Return the (X, Y) coordinate for the center point of the cell that contains the specified text.  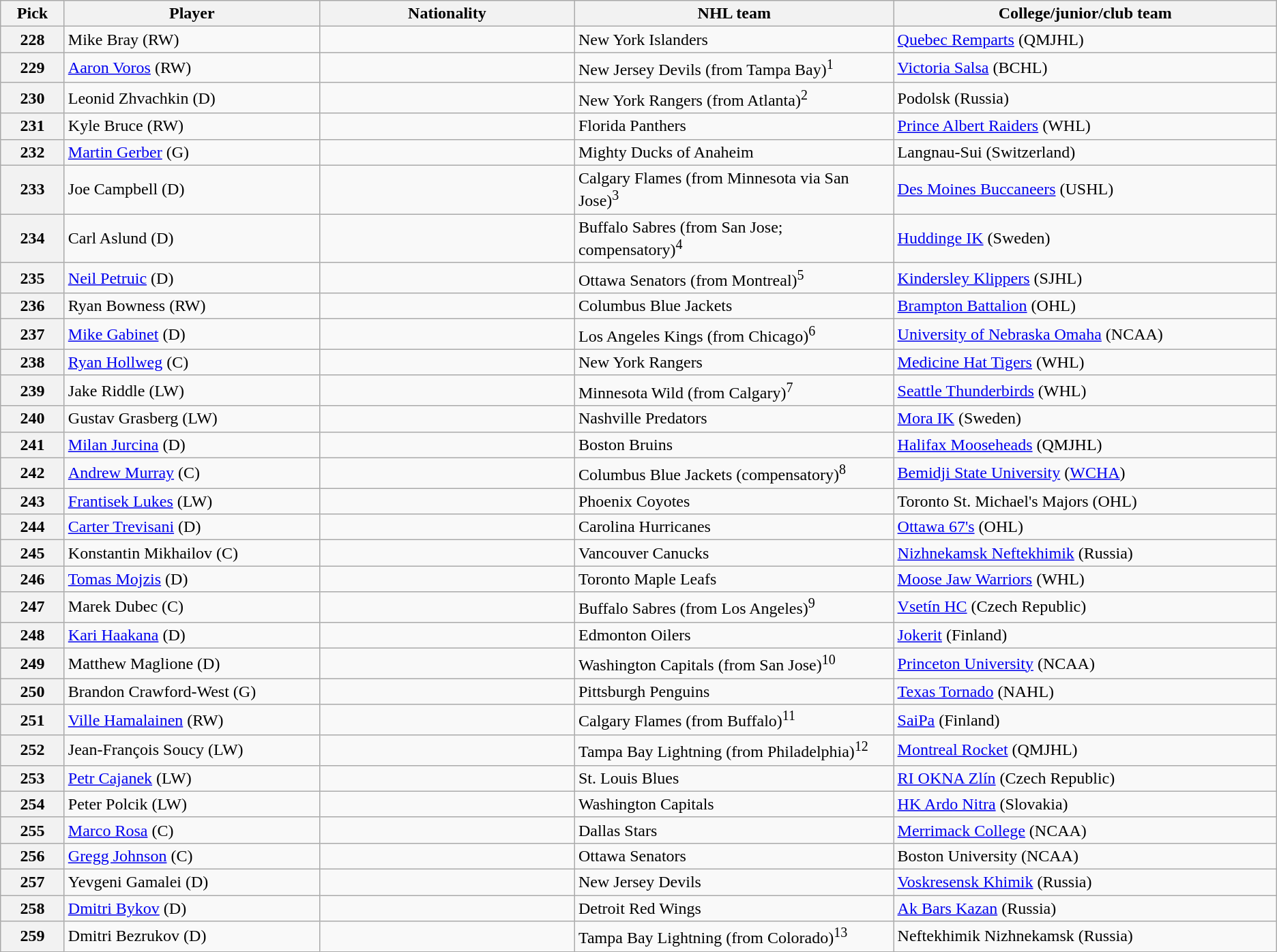
Mike Gabinet (D) (192, 334)
235 (33, 278)
Tampa Bay Lightning (from Colorado)13 (734, 937)
Huddinge IK (Sweden) (1085, 239)
Voskresensk Khimik (Russia) (1085, 882)
Yevgeni Gamalei (D) (192, 882)
Kyle Bruce (RW) (192, 126)
238 (33, 362)
Gregg Johnson (C) (192, 856)
251 (33, 720)
Marek Dubec (C) (192, 607)
Vsetín HC (Czech Republic) (1085, 607)
Dallas Stars (734, 830)
244 (33, 527)
Ottawa Senators (734, 856)
New Jersey Devils (from Tampa Bay)1 (734, 68)
Martin Gerber (G) (192, 152)
Dmitri Bykov (D) (192, 908)
Andrew Murray (C) (192, 473)
RI OKNA Zlín (Czech Republic) (1085, 778)
Pick (33, 14)
256 (33, 856)
Ville Hamalainen (RW) (192, 720)
247 (33, 607)
Brampton Battalion (OHL) (1085, 306)
240 (33, 419)
233 (33, 190)
Texas Tornado (NAHL) (1085, 691)
253 (33, 778)
242 (33, 473)
228 (33, 40)
New Jersey Devils (734, 882)
Nashville Predators (734, 419)
Florida Panthers (734, 126)
239 (33, 390)
Nationality (447, 14)
Mighty Ducks of Anaheim (734, 152)
Tomas Mojzis (D) (192, 579)
245 (33, 553)
Princeton University (NCAA) (1085, 664)
Podolsk (Russia) (1085, 98)
231 (33, 126)
New York Rangers (734, 362)
252 (33, 750)
Gustav Grasberg (LW) (192, 419)
Calgary Flames (from Buffalo)11 (734, 720)
Carl Aslund (D) (192, 239)
Peter Polcik (LW) (192, 804)
Vancouver Canucks (734, 553)
Ak Bars Kazan (Russia) (1085, 908)
Milan Jurcina (D) (192, 445)
248 (33, 635)
Toronto Maple Leafs (734, 579)
Kindersley Klippers (SJHL) (1085, 278)
249 (33, 664)
254 (33, 804)
Seattle Thunderbirds (WHL) (1085, 390)
Victoria Salsa (BCHL) (1085, 68)
Ryan Hollweg (C) (192, 362)
Buffalo Sabres (from San Jose; compensatory)4 (734, 239)
236 (33, 306)
Bemidji State University (WCHA) (1085, 473)
Calgary Flames (from Minnesota via San Jose)3 (734, 190)
Buffalo Sabres (from Los Angeles)9 (734, 607)
Phoenix Coyotes (734, 501)
234 (33, 239)
232 (33, 152)
Pittsburgh Penguins (734, 691)
Carolina Hurricanes (734, 527)
241 (33, 445)
University of Nebraska Omaha (NCAA) (1085, 334)
Mora IK (Sweden) (1085, 419)
Boston University (NCAA) (1085, 856)
Columbus Blue Jackets (compensatory)8 (734, 473)
Frantisek Lukes (LW) (192, 501)
229 (33, 68)
Player (192, 14)
Montreal Rocket (QMJHL) (1085, 750)
Brandon Crawford-West (G) (192, 691)
237 (33, 334)
Konstantin Mikhailov (C) (192, 553)
Ottawa Senators (from Montreal)5 (734, 278)
Washington Capitals (from San Jose)10 (734, 664)
Boston Bruins (734, 445)
Prince Albert Raiders (WHL) (1085, 126)
Medicine Hat Tigers (WHL) (1085, 362)
257 (33, 882)
Jokerit (Finland) (1085, 635)
Leonid Zhvachkin (D) (192, 98)
Toronto St. Michael's Majors (OHL) (1085, 501)
230 (33, 98)
Quebec Remparts (QMJHL) (1085, 40)
Columbus Blue Jackets (734, 306)
Mike Bray (RW) (192, 40)
Neftekhimik Nizhnekamsk (Russia) (1085, 937)
Ottawa 67's (OHL) (1085, 527)
Kari Haakana (D) (192, 635)
259 (33, 937)
SaiPa (Finland) (1085, 720)
Jean-François Soucy (LW) (192, 750)
Minnesota Wild (from Calgary)7 (734, 390)
Washington Capitals (734, 804)
Merrimack College (NCAA) (1085, 830)
New York Islanders (734, 40)
Des Moines Buccaneers (USHL) (1085, 190)
Matthew Maglione (D) (192, 664)
Langnau-Sui (Switzerland) (1085, 152)
College/junior/club team (1085, 14)
Dmitri Bezrukov (D) (192, 937)
246 (33, 579)
Ryan Bowness (RW) (192, 306)
Carter Trevisani (D) (192, 527)
Nizhnekamsk Neftekhimik (Russia) (1085, 553)
Halifax Mooseheads (QMJHL) (1085, 445)
Marco Rosa (C) (192, 830)
NHL team (734, 14)
Detroit Red Wings (734, 908)
Aaron Voros (RW) (192, 68)
Moose Jaw Warriors (WHL) (1085, 579)
New York Rangers (from Atlanta)2 (734, 98)
255 (33, 830)
243 (33, 501)
Tampa Bay Lightning (from Philadelphia)12 (734, 750)
Joe Campbell (D) (192, 190)
250 (33, 691)
HK Ardo Nitra (Slovakia) (1085, 804)
Neil Petruic (D) (192, 278)
Los Angeles Kings (from Chicago)6 (734, 334)
Petr Cajanek (LW) (192, 778)
Edmonton Oilers (734, 635)
St. Louis Blues (734, 778)
Jake Riddle (LW) (192, 390)
258 (33, 908)
